Return the [x, y] coordinate for the center point of the cell that contains the specified text.  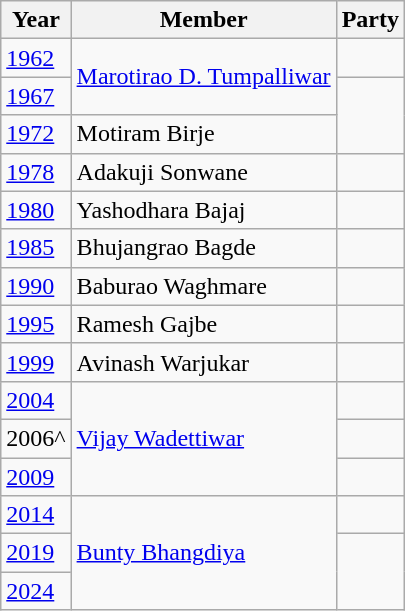
1978 [36, 172]
Motiram Birje [204, 134]
1999 [36, 362]
Adakuji Sonwane [204, 172]
2014 [36, 515]
1967 [36, 96]
Vijay Wadettiwar [204, 438]
Bunty Bhangdiya [204, 553]
1995 [36, 324]
Member [204, 20]
Baburao Waghmare [204, 286]
2004 [36, 400]
Year [36, 20]
2019 [36, 553]
1972 [36, 134]
1990 [36, 286]
Ramesh Gajbe [204, 324]
Marotirao D. Tumpalliwar [204, 77]
2009 [36, 477]
1985 [36, 248]
Yashodhara Bajaj [204, 210]
Avinash Warjukar [204, 362]
2006^ [36, 438]
1962 [36, 58]
Bhujangrao Bagde [204, 248]
2024 [36, 591]
Party [370, 20]
1980 [36, 210]
